Extract the (X, Y) coordinate from the center of the cell holding the provided text.  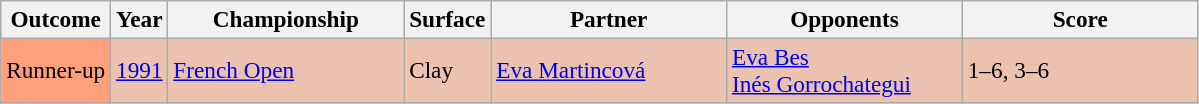
Clay (448, 70)
Runner-up (56, 70)
1–6, 3–6 (1080, 70)
Partner (609, 19)
Surface (448, 19)
Year (140, 19)
Opponents (845, 19)
Score (1080, 19)
Outcome (56, 19)
Eva Bes Inés Gorrochategui (845, 70)
1991 (140, 70)
Championship (286, 19)
French Open (286, 70)
Eva Martincová (609, 70)
